Identify which cell holds the provided text, then report its (X, Y) central coordinate. 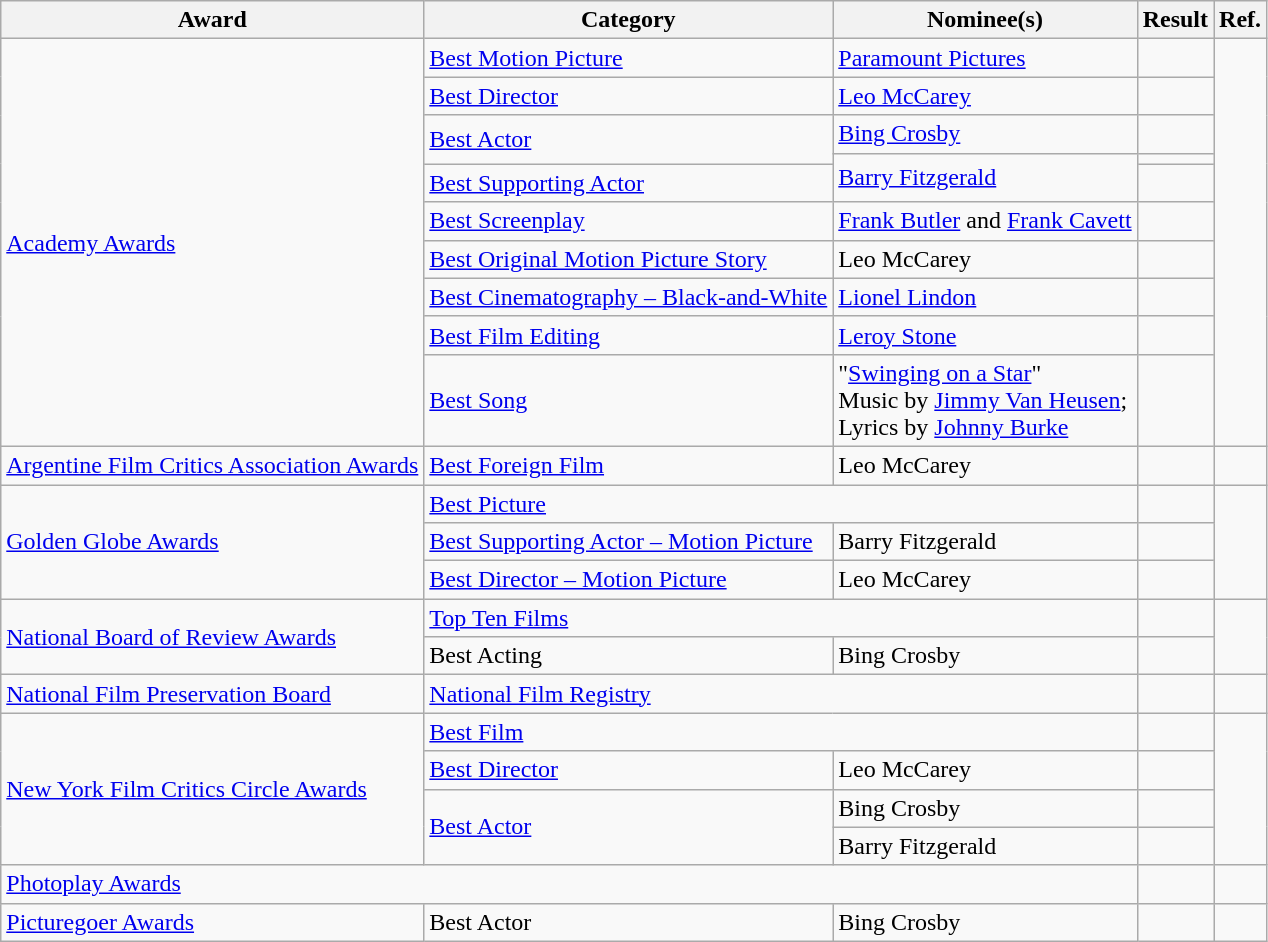
Leroy Stone (985, 335)
Ref. (1240, 20)
Lionel Lindon (985, 297)
Best Screenplay (628, 221)
Best Supporting Actor (628, 183)
Best Foreign Film (628, 465)
Nominee(s) (985, 20)
Best Film (780, 732)
Best Original Motion Picture Story (628, 259)
Best Acting (628, 656)
Best Picture (780, 503)
Best Cinematography – Black-and-White (628, 297)
Picturegoer Awards (212, 922)
Best Motion Picture (628, 58)
Frank Butler and Frank Cavett (985, 221)
Result (1175, 20)
New York Film Critics Circle Awards (212, 789)
National Film Registry (780, 694)
Photoplay Awards (569, 884)
Golden Globe Awards (212, 541)
"Swinging on a Star" Music by Jimmy Van Heusen; Lyrics by Johnny Burke (985, 400)
Academy Awards (212, 243)
Top Ten Films (780, 618)
Best Director – Motion Picture (628, 580)
Best Supporting Actor – Motion Picture (628, 542)
Award (212, 20)
Argentine Film Critics Association Awards (212, 465)
National Film Preservation Board (212, 694)
Best Song (628, 400)
Best Film Editing (628, 335)
National Board of Review Awards (212, 637)
Category (628, 20)
Paramount Pictures (985, 58)
